Extract the (X, Y) coordinate from the center of the cell holding the provided text.  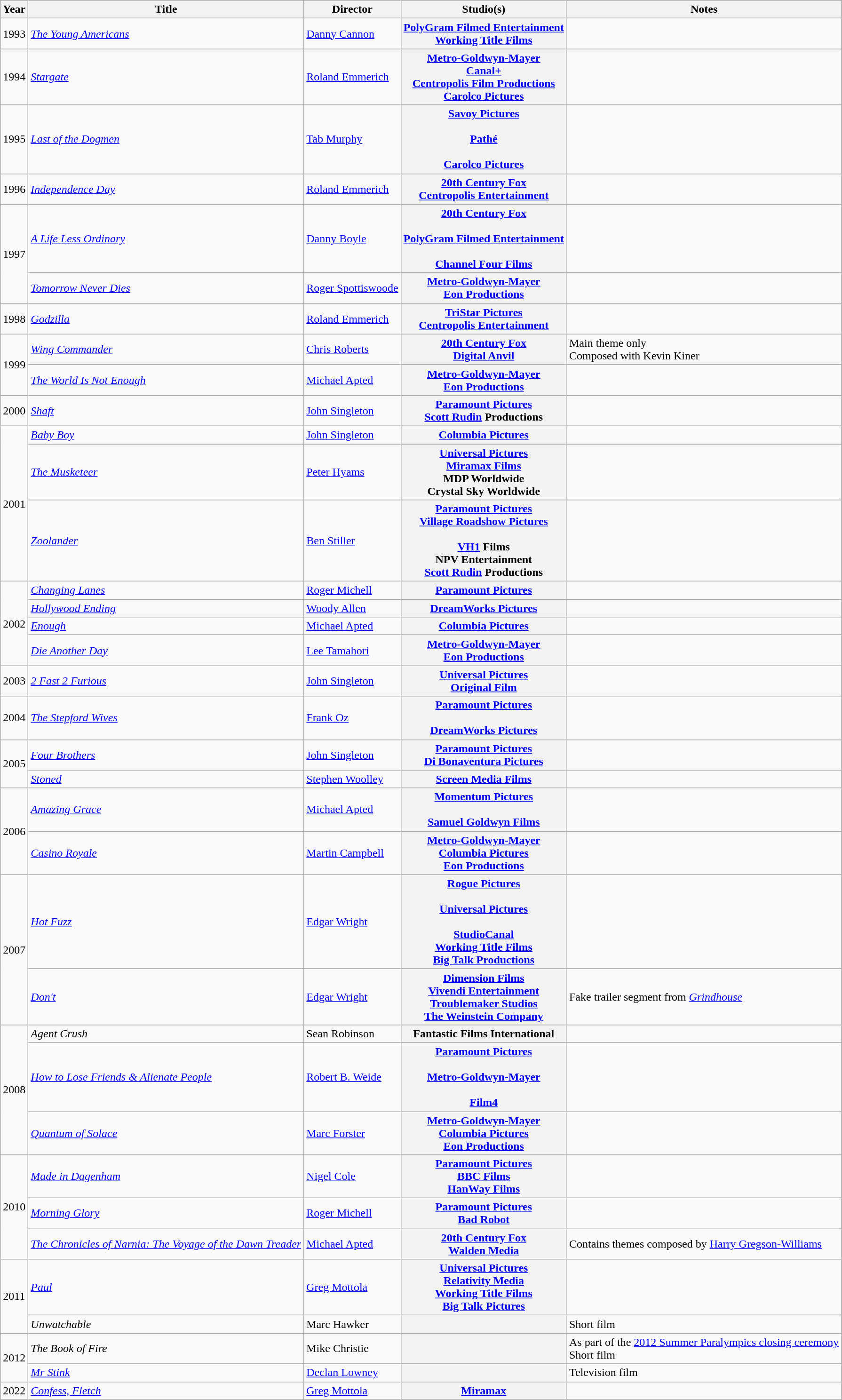
Universal PicturesMiramax FilmsMDP WorldwideCrystal Sky Worldwide (484, 472)
2007 (14, 949)
1995 (14, 139)
TriStar PicturesCentropolis Entertainment (484, 319)
Hot Fuzz (166, 922)
1997 (14, 254)
2011 (14, 1297)
Sean Robinson (352, 1034)
Paramount PicturesVillage Roadshow PicturesVH1 FilmsNPV EntertainmentScott Rudin Productions (484, 541)
Amazing Grace (166, 810)
The Young Americans (166, 34)
Independence Day (166, 189)
Mike Christie (352, 1348)
Paramount PicturesScott Rudin Productions (484, 410)
20th Century FoxPolyGram Filmed EntertainmentChannel Four Films (484, 239)
Danny Cannon (352, 34)
Fantastic Films International (484, 1034)
2006 (14, 831)
The Musketeer (166, 472)
DreamWorks Pictures (484, 608)
Paramount PicturesBBC FilmsHanWay Films (484, 1177)
Contains themes composed by Harry Gregson-Williams (704, 1244)
1998 (14, 319)
2012 (14, 1358)
2022 (14, 1391)
Zoolander (166, 541)
Woody Allen (352, 608)
Short film (704, 1324)
1993 (14, 34)
Don't (166, 996)
Marc Forster (352, 1133)
Paul (166, 1287)
PolyGram Filmed EntertainmentWorking Title Films (484, 34)
Dimension FilmsVivendi EntertainmentTroublemaker StudiosThe Weinstein Company (484, 996)
Robert B. Weide (352, 1077)
20th Century FoxDigital Anvil (484, 349)
2003 (14, 681)
The Chronicles of Narnia: The Voyage of the Dawn Treader (166, 1244)
Paramount PicturesBad Robot (484, 1214)
Stargate (166, 77)
1999 (14, 365)
2001 (14, 503)
Stoned (166, 779)
The Stepford Wives (166, 718)
Television film (704, 1373)
As part of the 2012 Summer Paralympics closing ceremonyShort film (704, 1348)
Enough (166, 626)
Lee Tamahori (352, 650)
1994 (14, 77)
Morning Glory (166, 1214)
2004 (14, 718)
Danny Boyle (352, 239)
Paramount PicturesDi Bonaventura Pictures (484, 755)
Confess, Fletch (166, 1391)
Fake trailer segment from Grindhouse (704, 996)
Godzilla (166, 319)
Notes (704, 9)
The Book of Fire (166, 1348)
Agent Crush (166, 1034)
Year (14, 9)
2010 (14, 1207)
A Life Less Ordinary (166, 239)
Declan Lowney (352, 1373)
Rogue PicturesUniversal PicturesStudioCanalWorking Title FilmsBig Talk Productions (484, 922)
Paramount PicturesDreamWorks Pictures (484, 718)
Miramax (484, 1391)
Martin Campbell (352, 853)
Four Brothers (166, 755)
Screen Media Films (484, 779)
Marc Hawker (352, 1324)
2005 (14, 764)
Die Another Day (166, 650)
2 Fast 2 Furious (166, 681)
Studio(s) (484, 9)
Chris Roberts (352, 349)
Director (352, 9)
The World Is Not Enough (166, 380)
Unwatchable (166, 1324)
2002 (14, 624)
1996 (14, 189)
2008 (14, 1090)
Paramount Pictures (484, 590)
Main theme onlyComposed with Kevin Kiner (704, 349)
Baby Boy (166, 435)
20th Century FoxCentropolis Entertainment (484, 189)
Peter Hyams (352, 472)
2000 (14, 410)
Quantum of Solace (166, 1133)
Nigel Cole (352, 1177)
Ben Stiller (352, 541)
How to Lose Friends & Alienate People (166, 1077)
Stephen Woolley (352, 779)
Casino Royale (166, 853)
Tab Murphy (352, 139)
Momentum PicturesSamuel Goldwyn Films (484, 810)
Metro-Goldwyn-MayerCanal+Centropolis Film ProductionsCarolco Pictures (484, 77)
Made in Dagenham (166, 1177)
Savoy PicturesPathéCarolco Pictures (484, 139)
Frank Oz (352, 718)
Title (166, 9)
Hollywood Ending (166, 608)
Paramount PicturesMetro-Goldwyn-MayerFilm4 (484, 1077)
Roger Spottiswoode (352, 288)
Tomorrow Never Dies (166, 288)
Shaft (166, 410)
Mr Stink (166, 1373)
20th Century FoxWalden Media (484, 1244)
Changing Lanes (166, 590)
Wing Commander (166, 349)
Universal PicturesRelativity MediaWorking Title FilmsBig Talk Pictures (484, 1287)
Universal PicturesOriginal Film (484, 681)
Last of the Dogmen (166, 139)
